Search for the cell housing the specified text and yield its [X, Y] center coordinate. 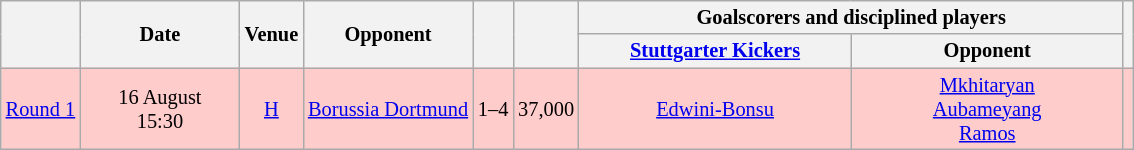
Edwini-Bonsu [715, 109]
Venue [272, 34]
Mkhitaryan Aubameyang Ramos [987, 109]
37,000 [546, 109]
Goalscorers and disciplined players [851, 17]
Date [160, 34]
Borussia Dortmund [388, 109]
Round 1 [40, 109]
16 August15:30 [160, 109]
H [272, 109]
1–4 [493, 109]
Stuttgarter Kickers [715, 51]
